Provide the (X, Y) coordinate of the cell's center where the given text is located.  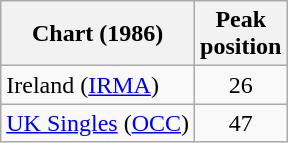
Ireland (IRMA) (98, 85)
Chart (1986) (98, 34)
26 (241, 85)
UK Singles (OCC) (98, 123)
Peakposition (241, 34)
47 (241, 123)
